Pinpoint the cell where the given text exists, returning its [X, Y] midpoint coordinate. 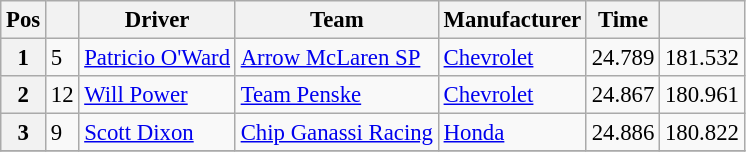
Arrow McLaren SP [336, 58]
3 [24, 133]
Patricio O'Ward [157, 58]
181.532 [702, 58]
24.867 [622, 95]
180.822 [702, 133]
Pos [24, 20]
5 [62, 58]
Time [622, 20]
Chip Ganassi Racing [336, 133]
24.886 [622, 133]
Scott Dixon [157, 133]
Driver [157, 20]
24.789 [622, 58]
Manufacturer [512, 20]
1 [24, 58]
2 [24, 95]
12 [62, 95]
180.961 [702, 95]
Team Penske [336, 95]
9 [62, 133]
Honda [512, 133]
Team [336, 20]
Will Power [157, 95]
